Identify which cell holds the provided text, then report its [x, y] central coordinate. 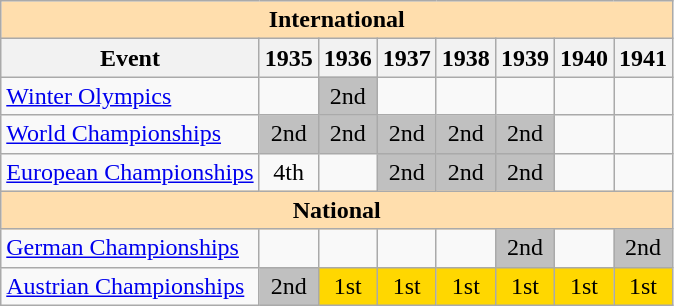
International [337, 20]
1938 [466, 58]
Event [130, 58]
Winter Olympics [130, 96]
1941 [644, 58]
4th [288, 172]
European Championships [130, 172]
World Championships [130, 134]
1936 [348, 58]
1940 [584, 58]
National [337, 210]
Austrian Championships [130, 286]
German Championships [130, 248]
1937 [406, 58]
1935 [288, 58]
1939 [524, 58]
